Extract the [X, Y] coordinate from the center of the cell holding the provided text.  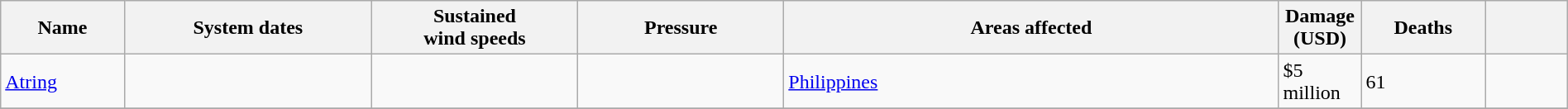
Areas affected [1031, 28]
System dates [248, 28]
Name [63, 28]
Atring [63, 81]
Damage(USD) [1320, 28]
Philippines [1031, 81]
Sustainedwind speeds [475, 28]
Pressure [681, 28]
$5 million [1320, 81]
61 [1423, 81]
Deaths [1423, 28]
